Scan for the cell matching the given text and deliver its [x, y] coordinate at center. 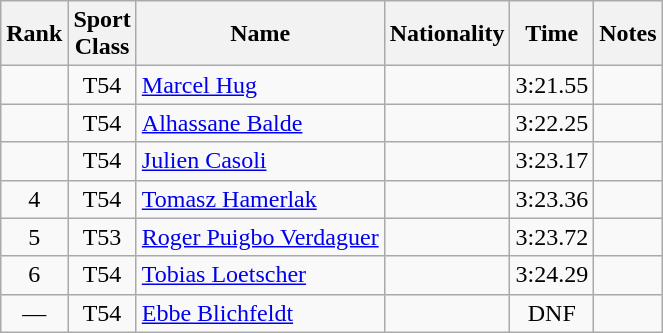
Marcel Hug [260, 85]
3:22.25 [552, 123]
4 [34, 199]
Alhassane Balde [260, 123]
Tomasz Hamerlak [260, 199]
Roger Puigbo Verdaguer [260, 237]
Time [552, 34]
3:21.55 [552, 85]
5 [34, 237]
3:23.17 [552, 161]
Rank [34, 34]
T53 [102, 237]
Name [260, 34]
— [34, 313]
Tobias Loetscher [260, 275]
3:23.36 [552, 199]
SportClass [102, 34]
Notes [628, 34]
DNF [552, 313]
3:24.29 [552, 275]
Nationality [447, 34]
6 [34, 275]
3:23.72 [552, 237]
Julien Casoli [260, 161]
Ebbe Blichfeldt [260, 313]
